Scan for the cell matching the given text and deliver its (x, y) coordinate at center. 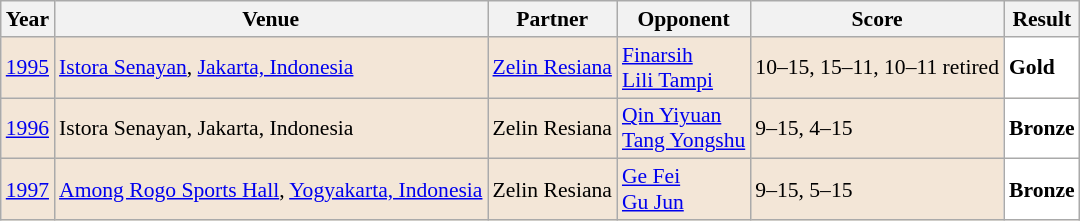
Among Rogo Sports Hall, Yogyakarta, Indonesia (270, 190)
Partner (552, 19)
Qin Yiyuan Tang Yongshu (684, 128)
Gold (1042, 68)
Year (28, 19)
Score (877, 19)
10–15, 15–11, 10–11 retired (877, 68)
9–15, 4–15 (877, 128)
Opponent (684, 19)
1997 (28, 190)
Ge Fei Gu Jun (684, 190)
Venue (270, 19)
1995 (28, 68)
9–15, 5–15 (877, 190)
1996 (28, 128)
Result (1042, 19)
Finarsih Lili Tampi (684, 68)
